Provide the (X, Y) coordinate of the cell's center where the given text is located.  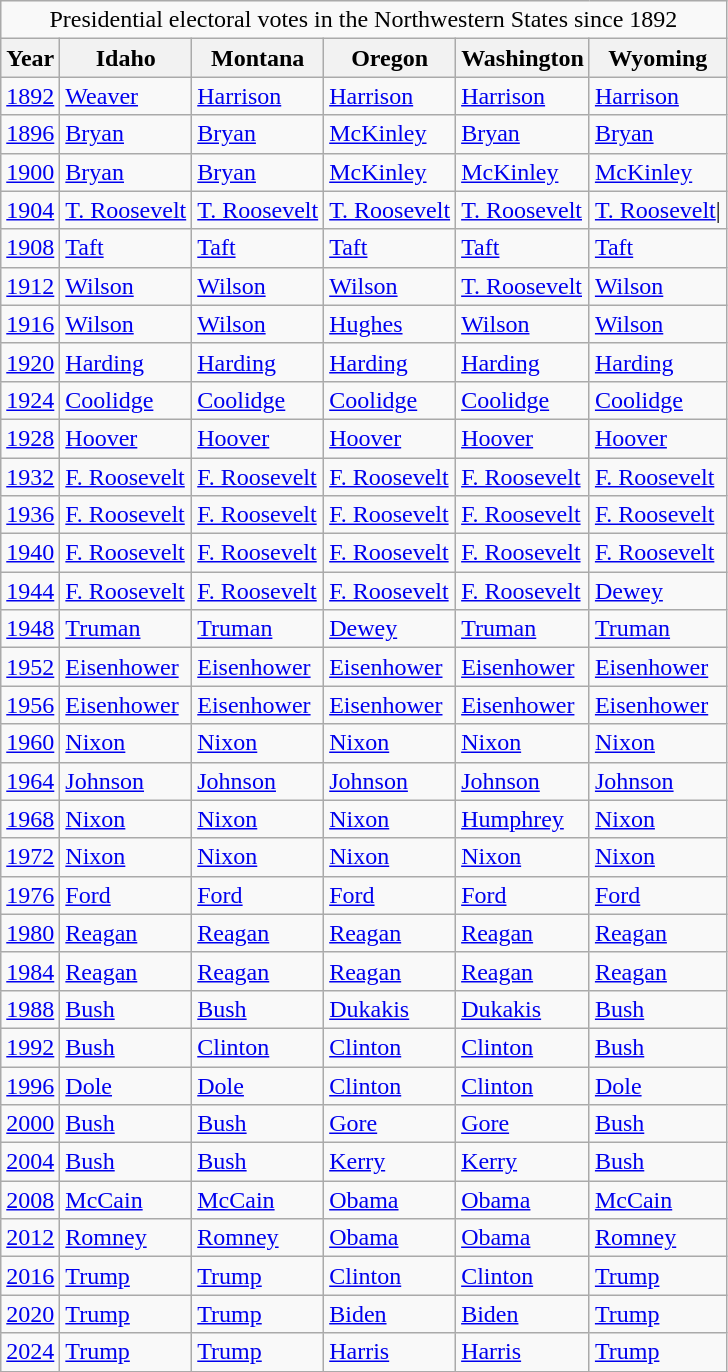
1904 (30, 210)
1896 (30, 134)
1956 (30, 705)
Presidential electoral votes in the Northwestern States since 1892 (364, 20)
1900 (30, 172)
1944 (30, 591)
1940 (30, 553)
1952 (30, 667)
2008 (30, 1200)
1912 (30, 286)
1924 (30, 400)
Oregon (390, 58)
Idaho (126, 58)
Washington (523, 58)
1908 (30, 248)
2000 (30, 1124)
1972 (30, 857)
1948 (30, 629)
2012 (30, 1238)
T. Roosevelt| (658, 210)
Year (30, 58)
Weaver (126, 96)
1932 (30, 477)
1968 (30, 819)
1916 (30, 324)
1892 (30, 96)
Humphrey (523, 819)
1988 (30, 1009)
1936 (30, 515)
1920 (30, 362)
2024 (30, 1352)
2020 (30, 1314)
2016 (30, 1276)
Hughes (390, 324)
2004 (30, 1162)
Montana (258, 58)
1996 (30, 1085)
1928 (30, 438)
1964 (30, 781)
1992 (30, 1047)
1984 (30, 971)
1960 (30, 743)
1976 (30, 895)
Wyoming (658, 58)
1980 (30, 933)
